Output the (x, y) coordinate of the center of the cell containing the given text.  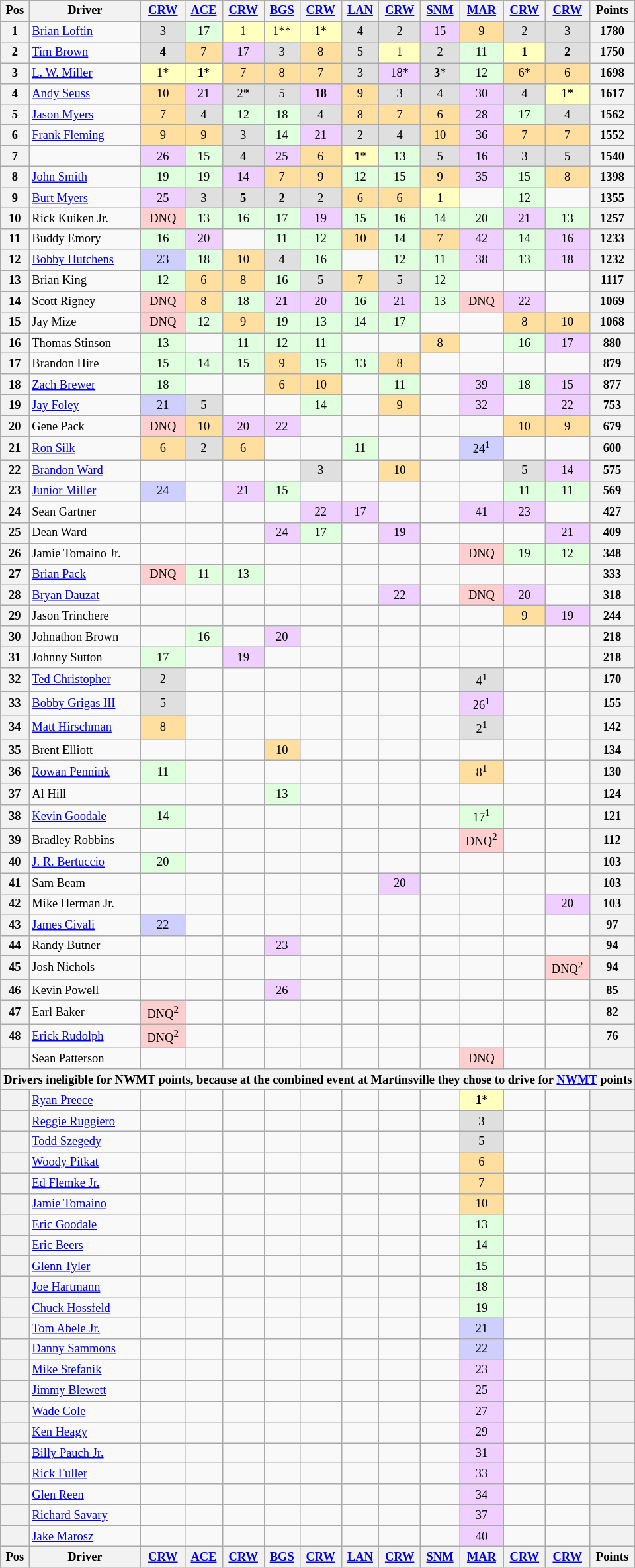
134 (613, 749)
427 (613, 512)
Kevin Powell (85, 990)
679 (613, 426)
1233 (613, 240)
Ken Heagy (85, 1432)
130 (613, 772)
1355 (613, 197)
Bobby Hutchens (85, 259)
Johnny Sutton (85, 658)
Jason Myers (85, 115)
Thomas Stinson (85, 343)
880 (613, 343)
Bobby Grigas III (85, 704)
85 (613, 990)
Brent Elliott (85, 749)
1117 (613, 281)
82 (613, 1013)
Brandon Ward (85, 471)
Ed Flemke Jr. (85, 1183)
81 (482, 772)
Andy Seuss (85, 94)
47 (15, 1013)
Brian Loftin (85, 32)
121 (613, 817)
142 (613, 727)
James Civali (85, 925)
Randy Butner (85, 945)
Chuck Hossfeld (85, 1308)
244 (613, 616)
1562 (613, 115)
Sean Patterson (85, 1059)
45 (15, 968)
Tim Brown (85, 53)
L. W. Miller (85, 73)
Dean Ward (85, 533)
John Smith (85, 177)
Sam Beam (85, 883)
Bryan Dauzat (85, 596)
155 (613, 704)
Al Hill (85, 794)
Richard Savary (85, 1516)
Jake Marosz (85, 1536)
575 (613, 471)
1** (282, 32)
Jamie Tomaino Jr. (85, 553)
112 (613, 841)
Zach Brewer (85, 385)
Ryan Preece (85, 1100)
Jay Mize (85, 322)
18* (400, 73)
43 (15, 925)
Jay Foley (85, 405)
409 (613, 533)
J. R. Bertuccio (85, 863)
Junior Miller (85, 491)
1698 (613, 73)
753 (613, 405)
Burt Myers (85, 197)
Ron Silk (85, 449)
333 (613, 575)
124 (613, 794)
Rick Kuiken Jr. (85, 218)
Earl Baker (85, 1013)
Kevin Goodale (85, 817)
Eric Beers (85, 1246)
Matt Hirschman (85, 727)
48 (15, 1037)
877 (613, 385)
318 (613, 596)
Buddy Emory (85, 240)
1068 (613, 322)
261 (482, 704)
569 (613, 491)
1552 (613, 135)
1540 (613, 156)
Frank Fleming (85, 135)
Joe Hartmann (85, 1287)
Scott Rigney (85, 302)
Jamie Tomaino (85, 1205)
1257 (613, 218)
348 (613, 553)
Wade Cole (85, 1411)
Rowan Pennink (85, 772)
879 (613, 364)
Reggie Ruggiero (85, 1121)
1232 (613, 259)
Billy Pauch Jr. (85, 1453)
46 (15, 990)
Jason Trinchere (85, 616)
600 (613, 449)
Johnathon Brown (85, 637)
Rick Fuller (85, 1473)
76 (613, 1037)
44 (15, 945)
97 (613, 925)
Danny Sammons (85, 1349)
Bradley Robbins (85, 841)
Glen Reen (85, 1495)
Ted Christopher (85, 680)
1780 (613, 32)
Glenn Tyler (85, 1267)
3* (441, 73)
1617 (613, 94)
Tom Abele Jr. (85, 1329)
Drivers ineligible for NWMT points, because at the combined event at Martinsville they chose to drive for NWMT points (317, 1079)
1398 (613, 177)
Sean Gartner (85, 512)
Josh Nichols (85, 968)
6* (524, 73)
Gene Pack (85, 426)
Eric Goodale (85, 1224)
Jimmy Blewett (85, 1391)
170 (613, 680)
Todd Szegedy (85, 1142)
1069 (613, 302)
Brandon Hire (85, 364)
Brian King (85, 281)
1750 (613, 53)
Brian Pack (85, 575)
Woody Pitkat (85, 1162)
2* (243, 94)
171 (482, 817)
Erick Rudolph (85, 1037)
241 (482, 449)
Mike Stefanik (85, 1370)
Mike Herman Jr. (85, 904)
